For the text-containing cell, return its midpoint in (x, y) coordinate format. 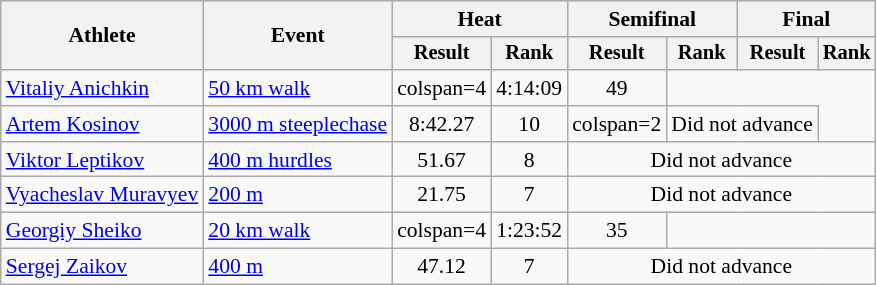
Vyacheslav Muravyev (102, 195)
35 (616, 231)
51.67 (442, 160)
49 (616, 88)
400 m (298, 267)
4:14:09 (529, 88)
200 m (298, 195)
50 km walk (298, 88)
Heat (480, 19)
10 (529, 124)
21.75 (442, 195)
Semifinal (652, 19)
3000 m steeplechase (298, 124)
Sergej Zaikov (102, 267)
Vitaliy Anichkin (102, 88)
Athlete (102, 36)
8:42.27 (442, 124)
20 km walk (298, 231)
Viktor Leptikov (102, 160)
47.12 (442, 267)
400 m hurdles (298, 160)
Artem Kosinov (102, 124)
Event (298, 36)
colspan=2 (616, 124)
Final (806, 19)
1:23:52 (529, 231)
Georgiy Sheiko (102, 231)
8 (529, 160)
